From the cell containing the given text, extract its center point as [x, y] coordinate. 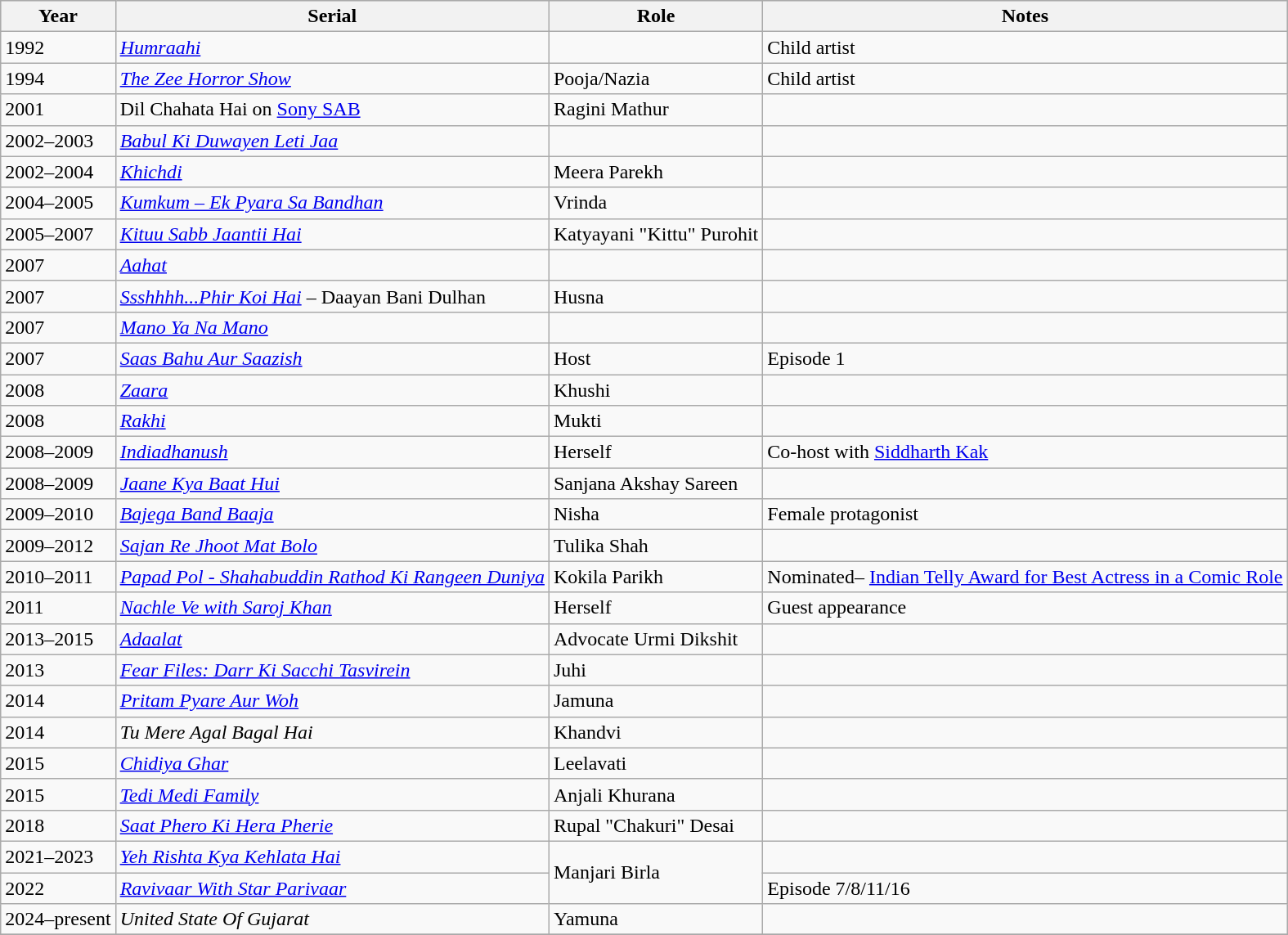
2002–2003 [58, 141]
Pooja/Nazia [656, 79]
Rakhi [332, 421]
Papad Pol - Shahabuddin Rathod Ki Rangeen Duniya [332, 577]
Notes [1025, 16]
Katyayani "Kittu" Purohit [656, 234]
Khushi [656, 390]
2001 [58, 110]
2004–2005 [58, 203]
Female protagonist [1025, 515]
2009–2012 [58, 546]
Rupal "Chakuri" Desai [656, 825]
Sajan Re Jhoot Mat Bolo [332, 546]
Aahat [332, 265]
Fear Files: Darr Ki Sacchi Tasvirein [332, 670]
United State Of Gujarat [332, 919]
Khichdi [332, 172]
Yamuna [656, 919]
Guest appearance [1025, 608]
2022 [58, 888]
Anjali Khurana [656, 794]
2021–2023 [58, 856]
Sanjana Akshay Sareen [656, 483]
Kituu Sabb Jaantii Hai [332, 234]
Role [656, 16]
Tulika Shah [656, 546]
Year [58, 16]
Babul Ki Duwayen Leti Jaa [332, 141]
Nominated– Indian Telly Award for Best Actress in a Comic Role [1025, 577]
Khandvi [656, 732]
Dil Chahata Hai on Sony SAB [332, 110]
Mukti [656, 421]
2011 [58, 608]
Nachle Ve with Saroj Khan [332, 608]
Indiadhanush [332, 452]
Advocate Urmi Dikshit [656, 639]
2002–2004 [58, 172]
Adaalat [332, 639]
1992 [58, 47]
Juhi [656, 670]
2018 [58, 825]
Mano Ya Na Mano [332, 327]
2005–2007 [58, 234]
Jamuna [656, 701]
Leelavati [656, 763]
Zaara [332, 390]
Co-host with Siddharth Kak [1025, 452]
Serial [332, 16]
Pritam Pyare Aur Woh [332, 701]
Ssshhhh...Phir Koi Hai – Daayan Bani Dulhan [332, 296]
Manjari Birla [656, 872]
Saas Bahu Aur Saazish [332, 358]
Tu Mere Agal Bagal Hai [332, 732]
Yeh Rishta Kya Kehlata Hai [332, 856]
Saat Phero Ki Hera Pherie [332, 825]
Ravivaar With Star Parivaar [332, 888]
Chidiya Ghar [332, 763]
Meera Parekh [656, 172]
Kokila Parikh [656, 577]
2013–2015 [58, 639]
Husna [656, 296]
Ragini Mathur [656, 110]
Nisha [656, 515]
Humraahi [332, 47]
Host [656, 358]
2013 [58, 670]
Kumkum – Ek Pyara Sa Bandhan [332, 203]
Tedi Medi Family [332, 794]
Bajega Band Baaja [332, 515]
The Zee Horror Show [332, 79]
Jaane Kya Baat Hui [332, 483]
Episode 1 [1025, 358]
Vrinda [656, 203]
1994 [58, 79]
Episode 7/8/11/16 [1025, 888]
2010–2011 [58, 577]
2009–2010 [58, 515]
2024–present [58, 919]
